Extract the (x, y) coordinate from the center of the cell holding the provided text.  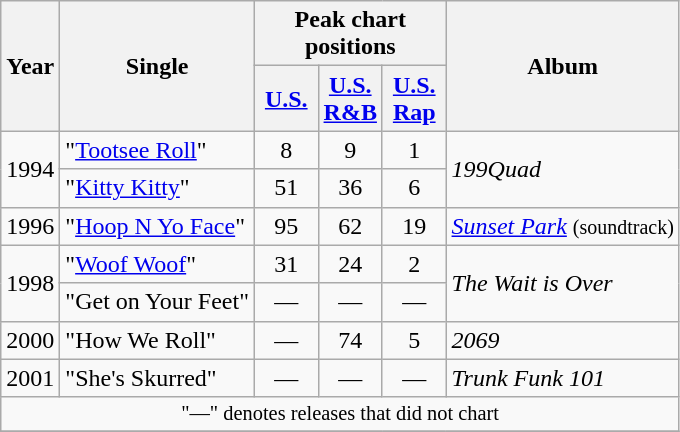
The Wait is Over (562, 283)
9 (350, 150)
"Kitty Kitty" (158, 188)
2 (414, 264)
Album (562, 66)
74 (350, 340)
36 (350, 188)
6 (414, 188)
"Get on Your Feet" (158, 302)
Sunset Park (soundtrack) (562, 226)
2001 (30, 378)
5 (414, 340)
U.S.R&B (350, 98)
1994 (30, 169)
Single (158, 66)
1998 (30, 283)
31 (286, 264)
95 (286, 226)
Peak chart positions (350, 34)
"How We Roll" (158, 340)
1996 (30, 226)
"Tootsee Roll" (158, 150)
62 (350, 226)
"She's Skurred" (158, 378)
2069 (562, 340)
U.S. (286, 98)
8 (286, 150)
"Woof Woof" (158, 264)
199Quad (562, 169)
2000 (30, 340)
19 (414, 226)
Trunk Funk 101 (562, 378)
U.S.Rap (414, 98)
"—" denotes releases that did not chart (340, 414)
1 (414, 150)
"Hoop N Yo Face" (158, 226)
Year (30, 66)
51 (286, 188)
24 (350, 264)
